Scan for the cell matching the given text and deliver its [x, y] coordinate at center. 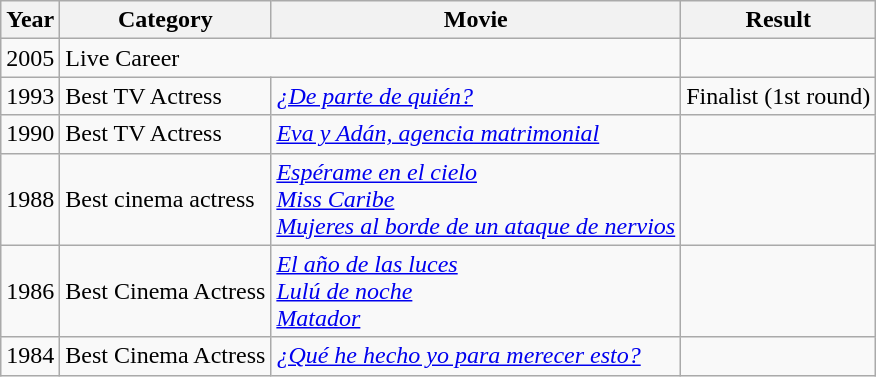
Eva y Adán, agencia matrimonial [476, 134]
1988 [30, 199]
Best cinema actress [166, 199]
¿Qué he hecho yo para merecer esto? [476, 356]
Finalist (1st round) [778, 96]
1990 [30, 134]
Live Career [370, 58]
Movie [476, 20]
¿De parte de quién? [476, 96]
El año de las lucesLulú de nocheMatador [476, 291]
1984 [30, 356]
1986 [30, 291]
Result [778, 20]
2005 [30, 58]
1993 [30, 96]
Espérame en el cieloMiss CaribeMujeres al borde de un ataque de nervios [476, 199]
Category [166, 20]
Year [30, 20]
